Pinpoint the cell where the given text exists, returning its (X, Y) midpoint coordinate. 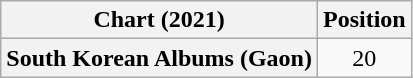
South Korean Albums (Gaon) (160, 58)
20 (364, 58)
Position (364, 20)
Chart (2021) (160, 20)
